Return [x, y] of the center of cell containing provided text 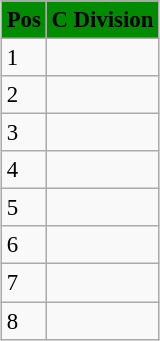
8 [24, 321]
4 [24, 170]
5 [24, 208]
3 [24, 133]
1 [24, 57]
6 [24, 245]
C Division [102, 20]
2 [24, 95]
7 [24, 283]
Pos [24, 20]
